Scan for the cell matching the given text and deliver its (x, y) coordinate at center. 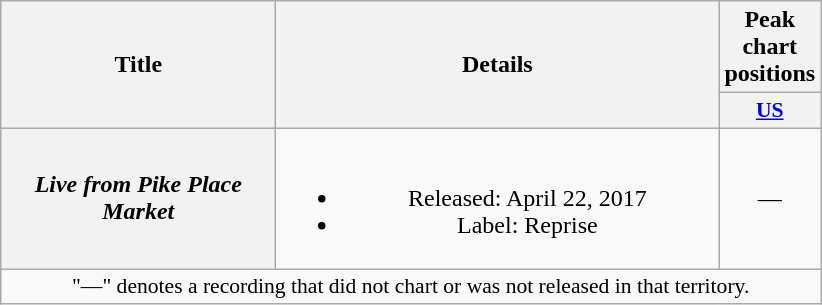
Title (138, 65)
— (770, 198)
Details (498, 65)
Live from Pike Place Market (138, 198)
Peak chart positions (770, 47)
Released: April 22, 2017Label: Reprise (498, 198)
US (770, 111)
"—" denotes a recording that did not chart or was not released in that territory. (411, 286)
